Return the (X, Y) coordinate for the center point of the cell that contains the specified text.  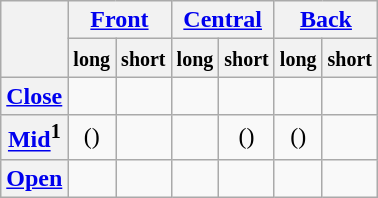
Open (34, 178)
Back (326, 20)
Mid1 (34, 138)
Close (34, 96)
Front (120, 20)
Central (222, 20)
